Identify which cell holds the provided text, then report its [x, y] central coordinate. 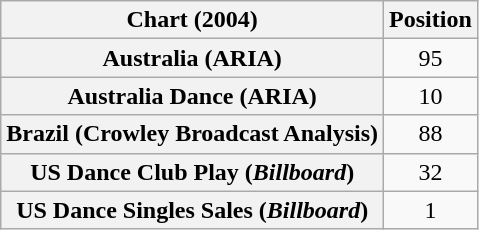
Position [431, 20]
1 [431, 210]
88 [431, 134]
Australia Dance (ARIA) [192, 96]
Australia (ARIA) [192, 58]
10 [431, 96]
US Dance Club Play (Billboard) [192, 172]
Chart (2004) [192, 20]
Brazil (Crowley Broadcast Analysis) [192, 134]
US Dance Singles Sales (Billboard) [192, 210]
32 [431, 172]
95 [431, 58]
